Find where the given text appears and provide that cell's center as (x, y) coordinate. 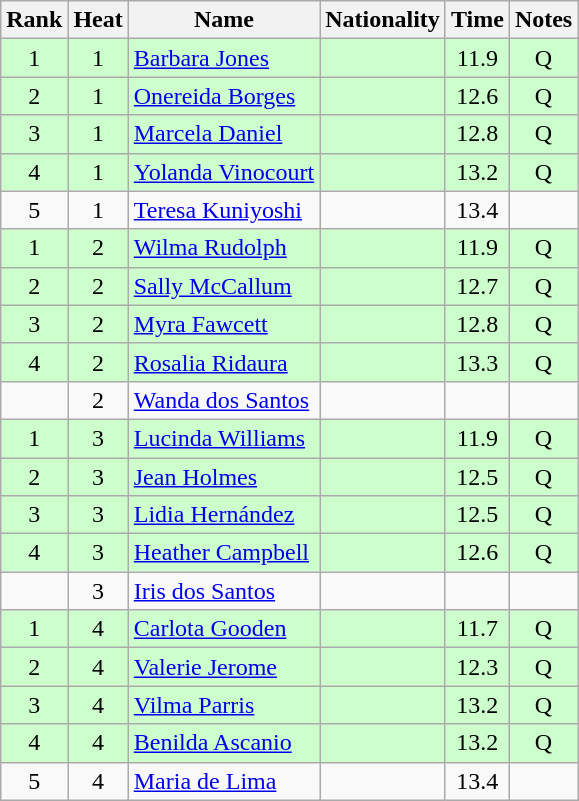
Rosalia Ridaura (224, 362)
Valerie Jerome (224, 667)
Rank (34, 20)
Wilma Rudolph (224, 248)
Iris dos Santos (224, 591)
Yolanda Vinocourt (224, 172)
Vilma Parris (224, 705)
Wanda dos Santos (224, 400)
Lidia Hernández (224, 515)
Jean Holmes (224, 477)
Teresa Kuniyoshi (224, 210)
Benilda Ascanio (224, 743)
Barbara Jones (224, 58)
Onereida Borges (224, 96)
Maria de Lima (224, 781)
Time (477, 20)
Name (224, 20)
Myra Fawcett (224, 324)
Marcela Daniel (224, 134)
13.3 (477, 362)
12.3 (477, 667)
Notes (543, 20)
Heat (98, 20)
12.7 (477, 286)
Nationality (383, 20)
Heather Campbell (224, 553)
Sally McCallum (224, 286)
Carlota Gooden (224, 629)
11.7 (477, 629)
Lucinda Williams (224, 438)
